Output the [X, Y] coordinate of the center of the cell containing the given text.  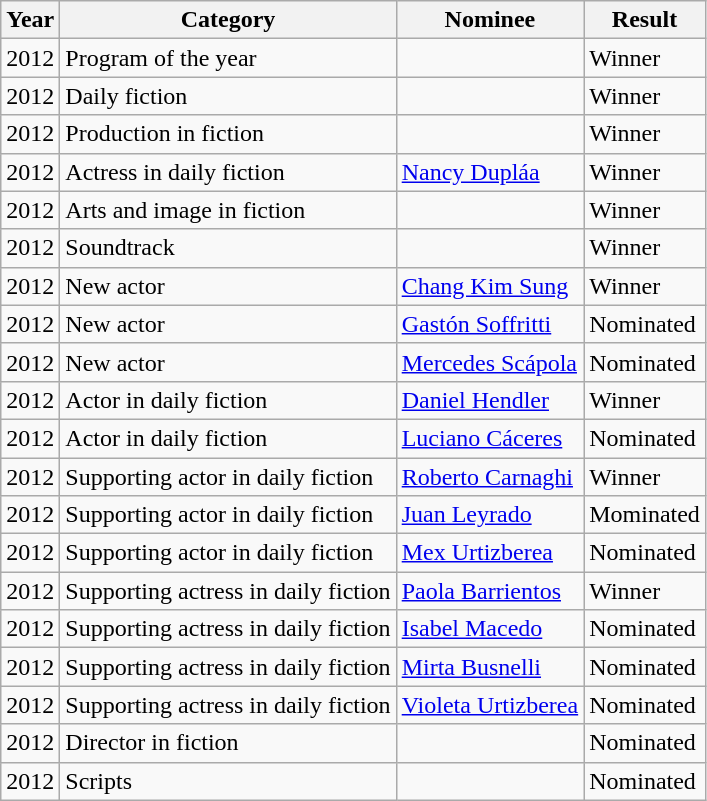
Violeta Urtizberea [490, 705]
Daniel Hendler [490, 400]
Mercedes Scápola [490, 362]
Director in fiction [228, 743]
Scripts [228, 781]
Luciano Cáceres [490, 438]
Year [30, 20]
Result [645, 20]
Nancy Dupláa [490, 172]
Arts and image in fiction [228, 210]
Roberto Carnaghi [490, 477]
Actress in daily fiction [228, 172]
Mominated [645, 515]
Mirta Busnelli [490, 667]
Nominee [490, 20]
Category [228, 20]
Paola Barrientos [490, 591]
Mex Urtizberea [490, 553]
Juan Leyrado [490, 515]
Gastón Soffritti [490, 324]
Chang Kim Sung [490, 286]
Isabel Macedo [490, 629]
Production in fiction [228, 134]
Daily fiction [228, 96]
Soundtrack [228, 248]
Program of the year [228, 58]
